Return the [X, Y] coordinate for the center point of the cell that contains the specified text.  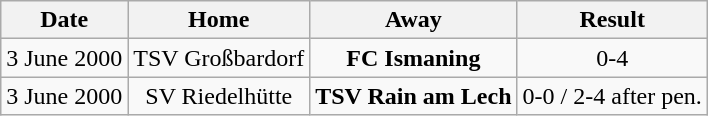
TSV Großbardorf [219, 58]
0-0 / 2-4 after pen. [612, 96]
Away [414, 20]
Date [64, 20]
SV Riedelhütte [219, 96]
Result [612, 20]
0-4 [612, 58]
TSV Rain am Lech [414, 96]
FC Ismaning [414, 58]
Home [219, 20]
